From the cell containing the given text, extract its center point as [x, y] coordinate. 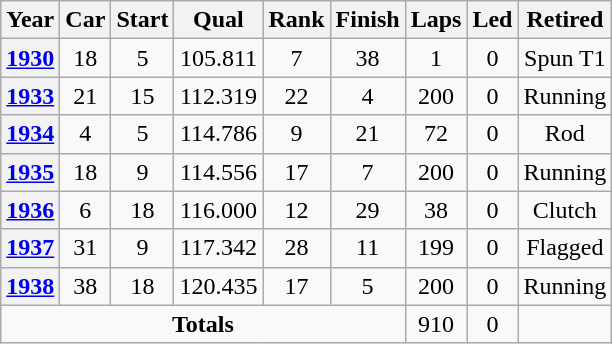
Totals [203, 324]
Spun T1 [565, 58]
1936 [30, 210]
Car [86, 20]
Led [492, 20]
Flagged [565, 248]
29 [368, 210]
114.556 [218, 172]
910 [436, 324]
199 [436, 248]
22 [296, 96]
1935 [30, 172]
15 [142, 96]
6 [86, 210]
117.342 [218, 248]
Start [142, 20]
Clutch [565, 210]
Retired [565, 20]
Finish [368, 20]
114.786 [218, 134]
Rod [565, 134]
1930 [30, 58]
1933 [30, 96]
116.000 [218, 210]
Year [30, 20]
31 [86, 248]
105.811 [218, 58]
1934 [30, 134]
1938 [30, 286]
Rank [296, 20]
1937 [30, 248]
Qual [218, 20]
1 [436, 58]
12 [296, 210]
120.435 [218, 286]
28 [296, 248]
72 [436, 134]
112.319 [218, 96]
Laps [436, 20]
11 [368, 248]
